Return the [x, y] coordinate for the center point of the cell that contains the specified text.  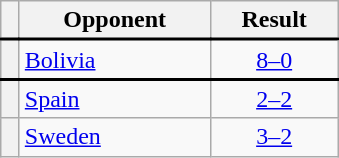
Bolivia [114, 60]
Result [274, 20]
Opponent [114, 20]
Spain [114, 98]
2–2 [274, 98]
Sweden [114, 137]
3–2 [274, 137]
8–0 [274, 60]
